Capture the cell that displays the provided text and extract its [x, y] central coordinate. 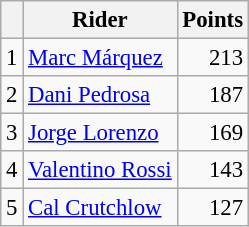
1 [12, 58]
Rider [100, 20]
Valentino Rossi [100, 170]
2 [12, 95]
143 [212, 170]
Dani Pedrosa [100, 95]
213 [212, 58]
Cal Crutchlow [100, 208]
3 [12, 133]
127 [212, 208]
4 [12, 170]
169 [212, 133]
187 [212, 95]
Jorge Lorenzo [100, 133]
Marc Márquez [100, 58]
Points [212, 20]
5 [12, 208]
